Find where the given text appears and provide that cell's center as [X, Y] coordinate. 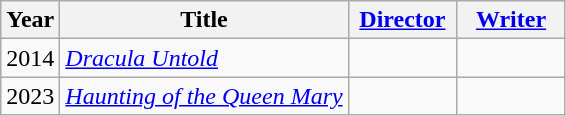
Title [204, 20]
Writer [512, 20]
Director [402, 20]
Year [30, 20]
2023 [30, 96]
Haunting of the Queen Mary [204, 96]
Dracula Untold [204, 58]
2014 [30, 58]
